Determine the [x, y] coordinate at the center of the cell enclosing the given text.  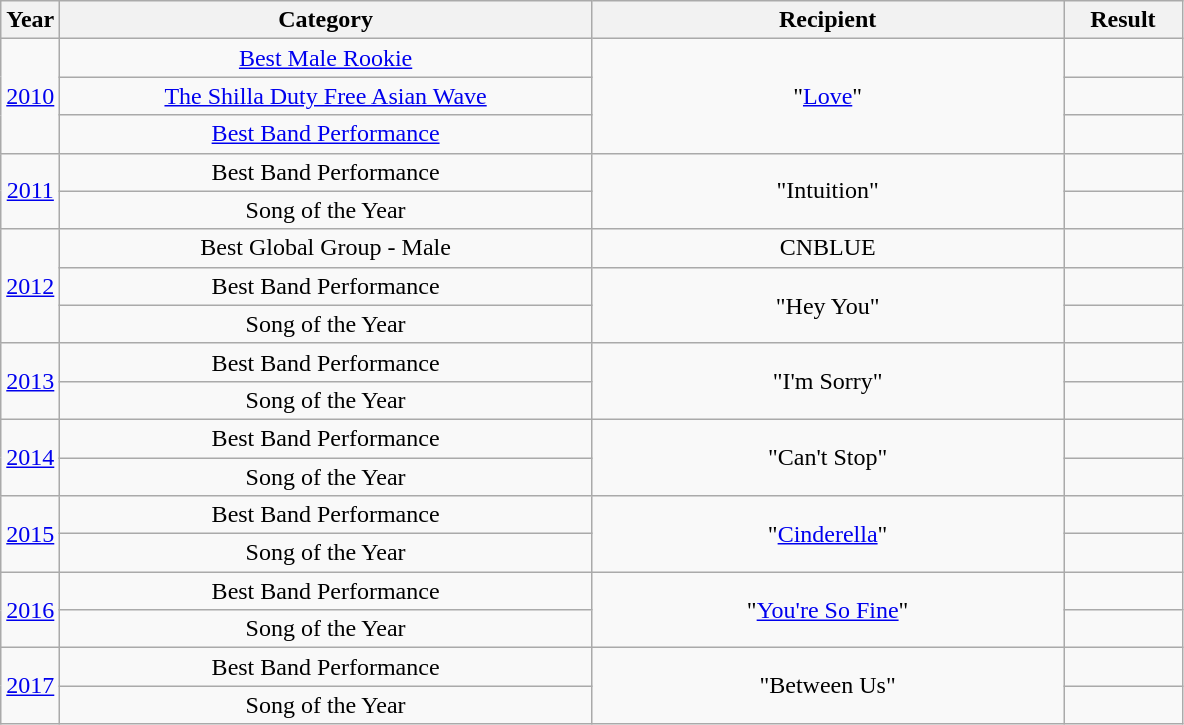
2012 [30, 286]
2010 [30, 96]
"I'm Sorry" [827, 381]
Recipient [827, 20]
"Can't Stop" [827, 457]
"Love" [827, 96]
2015 [30, 534]
Category [326, 20]
"Hey You" [827, 305]
Best Global Group - Male [326, 248]
"Cinderella" [827, 534]
The Shilla Duty Free Asian Wave [326, 96]
"Between Us" [827, 686]
"You're So Fine" [827, 610]
Result [1123, 20]
Year [30, 20]
2016 [30, 610]
2011 [30, 191]
2017 [30, 686]
2014 [30, 457]
Best Male Rookie [326, 58]
"Intuition" [827, 191]
CNBLUE [827, 248]
2013 [30, 381]
